From the cell containing the given text, extract its center point as [x, y] coordinate. 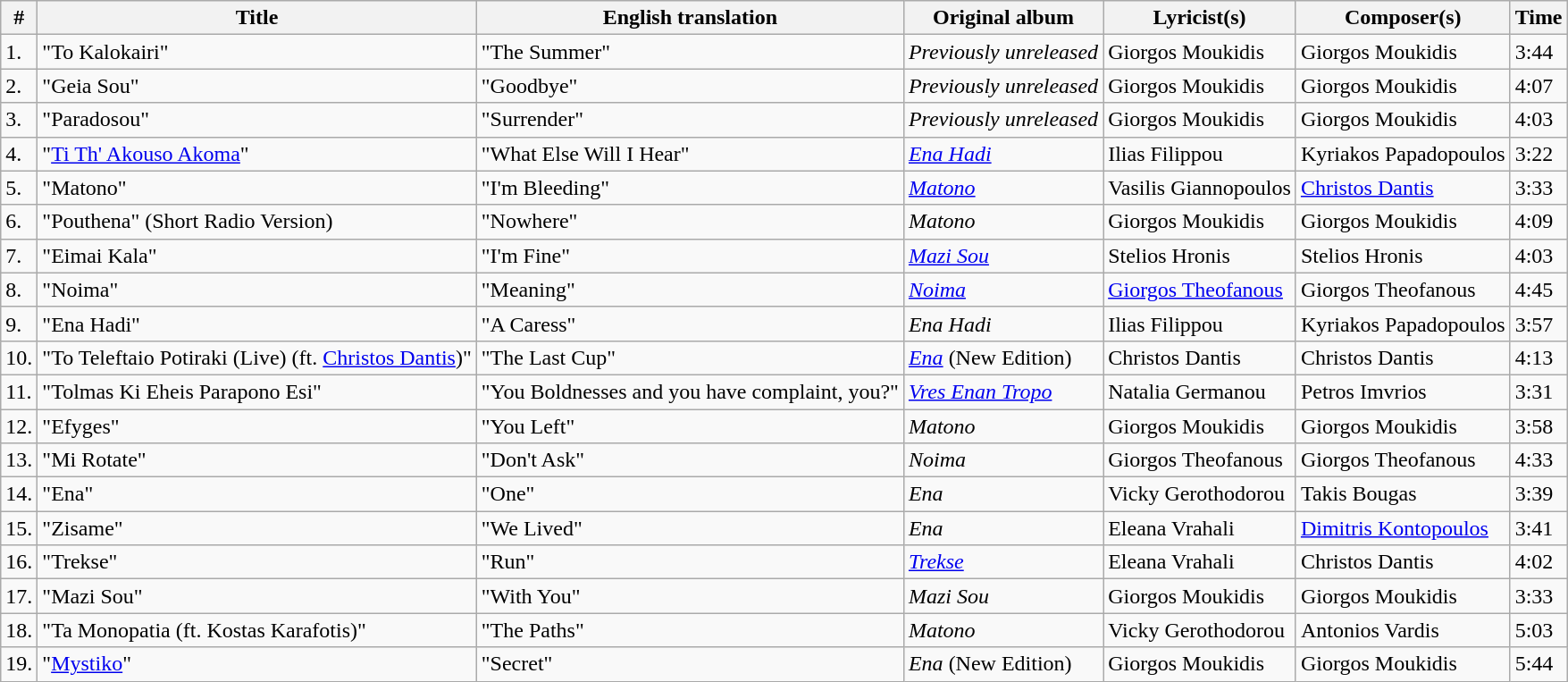
6. [20, 222]
5:44 [1539, 664]
"The Summer" [690, 52]
"With You" [690, 596]
"Trekse" [257, 562]
"Ena Hadi" [257, 324]
12. [20, 426]
Time [1539, 18]
5. [20, 188]
13. [20, 460]
"One" [690, 494]
Title [257, 18]
3:57 [1539, 324]
"Meaning" [690, 290]
15. [20, 528]
18. [20, 630]
"Run" [690, 562]
"To Teleftaio Potiraki (Live) (ft. Christos Dantis)" [257, 358]
3:41 [1539, 528]
14. [20, 494]
"You Left" [690, 426]
1. [20, 52]
17. [20, 596]
"Geia Sou" [257, 86]
"Mazi Sou" [257, 596]
"Mi Rotate" [257, 460]
Petros Imvrios [1403, 392]
"I'm Fine" [690, 256]
Vres Enan Tropo [1002, 392]
16. [20, 562]
3. [20, 120]
"You Boldnesses and you have complaint, you?" [690, 392]
"To Kalokairi" [257, 52]
3:39 [1539, 494]
"Zisame" [257, 528]
"Surrender" [690, 120]
3:58 [1539, 426]
English translation [690, 18]
Dimitris Kontopoulos [1403, 528]
3:22 [1539, 154]
"We Lived" [690, 528]
"I'm Bleeding" [690, 188]
"Don't Ask" [690, 460]
4:09 [1539, 222]
Takis Bougas [1403, 494]
"Ena" [257, 494]
3:31 [1539, 392]
10. [20, 358]
"Eimai Kala" [257, 256]
4:13 [1539, 358]
"Mystiko" [257, 664]
"Goodbye" [690, 86]
"Secret" [690, 664]
8. [20, 290]
2. [20, 86]
"Matono" [257, 188]
Composer(s) [1403, 18]
19. [20, 664]
4:07 [1539, 86]
"A Caress" [690, 324]
4. [20, 154]
4:33 [1539, 460]
"Ti Th' Akouso Akoma" [257, 154]
"Nowhere" [690, 222]
9. [20, 324]
"Ta Monopatia (ft. Kostas Karafotis)" [257, 630]
"What Else Will I Hear" [690, 154]
"The Paths" [690, 630]
Antonios Vardis [1403, 630]
5:03 [1539, 630]
"Noima" [257, 290]
3:44 [1539, 52]
7. [20, 256]
Trekse [1002, 562]
4:02 [1539, 562]
"Pouthena" (Short Radio Version) [257, 222]
"Paradosou" [257, 120]
Vasilis Giannopoulos [1200, 188]
Lyricist(s) [1200, 18]
4:45 [1539, 290]
Original album [1002, 18]
11. [20, 392]
"Tolmas Ki Eheis Parapono Esi" [257, 392]
"Efyges" [257, 426]
Natalia Germanou [1200, 392]
# [20, 18]
"The Last Cup" [690, 358]
